Detect which cell encompasses the target text, then output its [x, y] center coordinate. 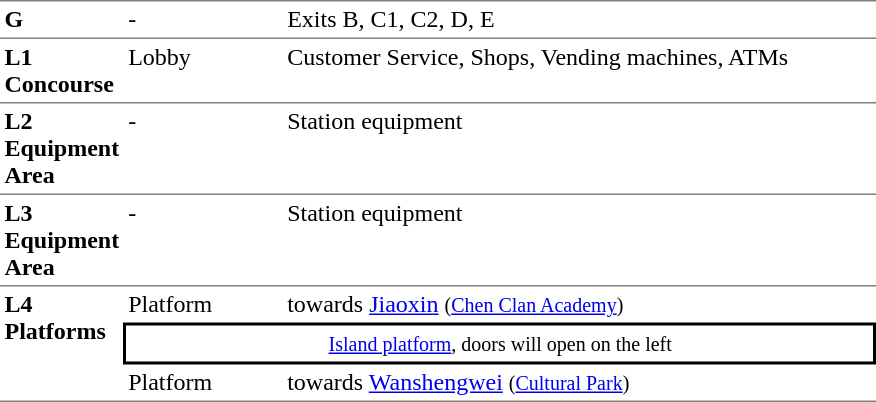
Lobby [204, 70]
G [62, 19]
L1Concourse [62, 70]
L3Equipment Area [62, 240]
L4Platforms [62, 344]
L2Equipment Area [62, 148]
